Return (X, Y) of the center of cell containing provided text 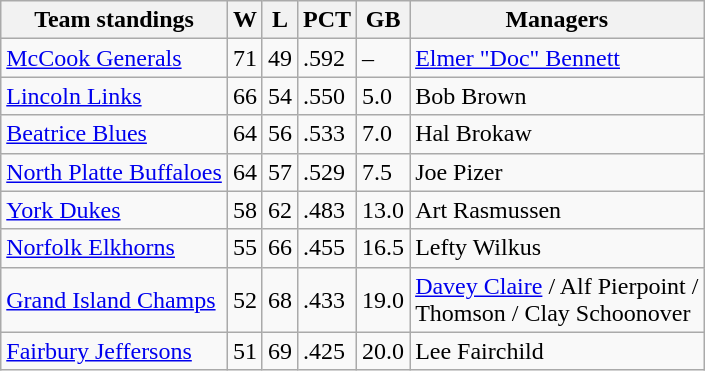
– (384, 58)
7.0 (384, 134)
PCT (326, 20)
Lefty Wilkus (557, 248)
57 (280, 172)
Norfolk Elkhorns (114, 248)
GB (384, 20)
.425 (326, 351)
Bob Brown (557, 96)
Lee Fairchild (557, 351)
Davey Claire / Alf Pierpoint / Thomson / Clay Schoonover (557, 300)
.592 (326, 58)
Hal Brokaw (557, 134)
Managers (557, 20)
51 (244, 351)
.533 (326, 134)
71 (244, 58)
52 (244, 300)
19.0 (384, 300)
Joe Pizer (557, 172)
Beatrice Blues (114, 134)
69 (280, 351)
5.0 (384, 96)
Lincoln Links (114, 96)
Fairbury Jeffersons (114, 351)
.433 (326, 300)
56 (280, 134)
68 (280, 300)
7.5 (384, 172)
13.0 (384, 210)
York Dukes (114, 210)
Art Rasmussen (557, 210)
Team standings (114, 20)
Elmer "Doc" Bennett (557, 58)
54 (280, 96)
20.0 (384, 351)
49 (280, 58)
.529 (326, 172)
62 (280, 210)
North Platte Buffaloes (114, 172)
55 (244, 248)
L (280, 20)
Grand Island Champs (114, 300)
.455 (326, 248)
.483 (326, 210)
16.5 (384, 248)
.550 (326, 96)
W (244, 20)
McCook Generals (114, 58)
58 (244, 210)
